Capture the cell that displays the provided text and extract its [x, y] central coordinate. 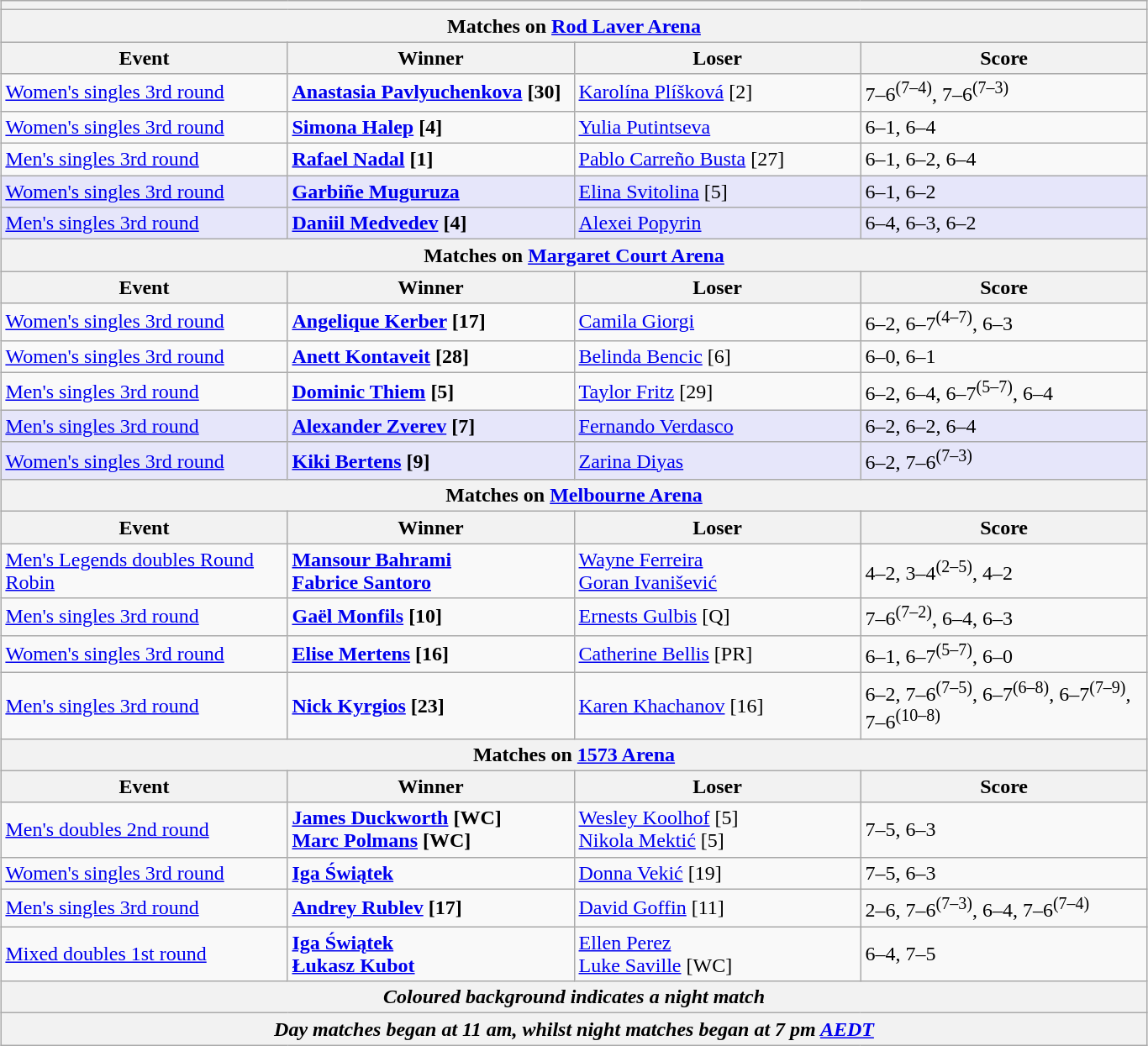
Matches on Rod Laver Arena [574, 26]
Iga Świątek Łukasz Kubot [430, 954]
Daniil Medvedev [4] [430, 223]
Matches on Margaret Court Arena [574, 255]
7–6(7–4), 7–6(7–3) [1003, 92]
David Goffin [11] [718, 907]
6–1, 6–2, 6–4 [1003, 160]
Angelique Kerber [17] [430, 323]
6–0, 6–1 [1003, 356]
Men's Legends doubles Round Robin [145, 571]
Matches on 1573 Arena [574, 754]
6–2, 7–6(7–3) [1003, 460]
Nick Kyrgios [23] [430, 706]
Alexei Popyrin [718, 223]
Anett Kontaveit [28] [430, 356]
Ernests Gulbis [Q] [718, 617]
Camila Giorgi [718, 323]
Mansour Bahrami Fabrice Santoro [430, 571]
6–4, 6–3, 6–2 [1003, 223]
Andrey Rublev [17] [430, 907]
Yulia Putintseva [718, 127]
James Duckworth [WC] Marc Polmans [WC] [430, 830]
Elina Svitolina [5] [718, 192]
6–2, 6–7(4–7), 6–3 [1003, 323]
Men's doubles 2nd round [145, 830]
Alexander Zverev [7] [430, 426]
Wayne Ferreira Goran Ivanišević [718, 571]
Anastasia Pavlyuchenkova [30] [430, 92]
6–4, 7–5 [1003, 954]
Matches on Melbourne Arena [574, 496]
Gaël Monfils [10] [430, 617]
Karen Khachanov [16] [718, 706]
Fernando Verdasco [718, 426]
Ellen Perez Luke Saville [WC] [718, 954]
6–2, 6–4, 6–7(5–7), 6–4 [1003, 392]
Zarina Diyas [718, 460]
Dominic Thiem [5] [430, 392]
Karolína Plíšková [2] [718, 92]
4–2, 3–4(2–5), 4–2 [1003, 571]
Wesley Koolhof [5] Nikola Mektić [5] [718, 830]
2–6, 7–6(7–3), 6–4, 7–6(7–4) [1003, 907]
Mixed doubles 1st round [145, 954]
6–1, 6–4 [1003, 127]
6–1, 6–7(5–7), 6–0 [1003, 654]
Catherine Bellis [PR] [718, 654]
Donna Vekić [19] [718, 873]
Kiki Bertens [9] [430, 460]
Simona Halep [4] [430, 127]
Rafael Nadal [1] [430, 160]
Iga Świątek [430, 873]
Day matches began at 11 am, whilst night matches began at 7 pm AEDT [574, 1029]
7–6(7–2), 6–4, 6–3 [1003, 617]
6–1, 6–2 [1003, 192]
Coloured background indicates a night match [574, 997]
Garbiñe Muguruza [430, 192]
Taylor Fritz [29] [718, 392]
6–2, 6–2, 6–4 [1003, 426]
6–2, 7–6(7–5), 6–7(6–8), 6–7(7–9), 7–6(10–8) [1003, 706]
Elise Mertens [16] [430, 654]
Pablo Carreño Busta [27] [718, 160]
Belinda Bencic [6] [718, 356]
